Pinpoint the cell where the given text exists, returning its [X, Y] midpoint coordinate. 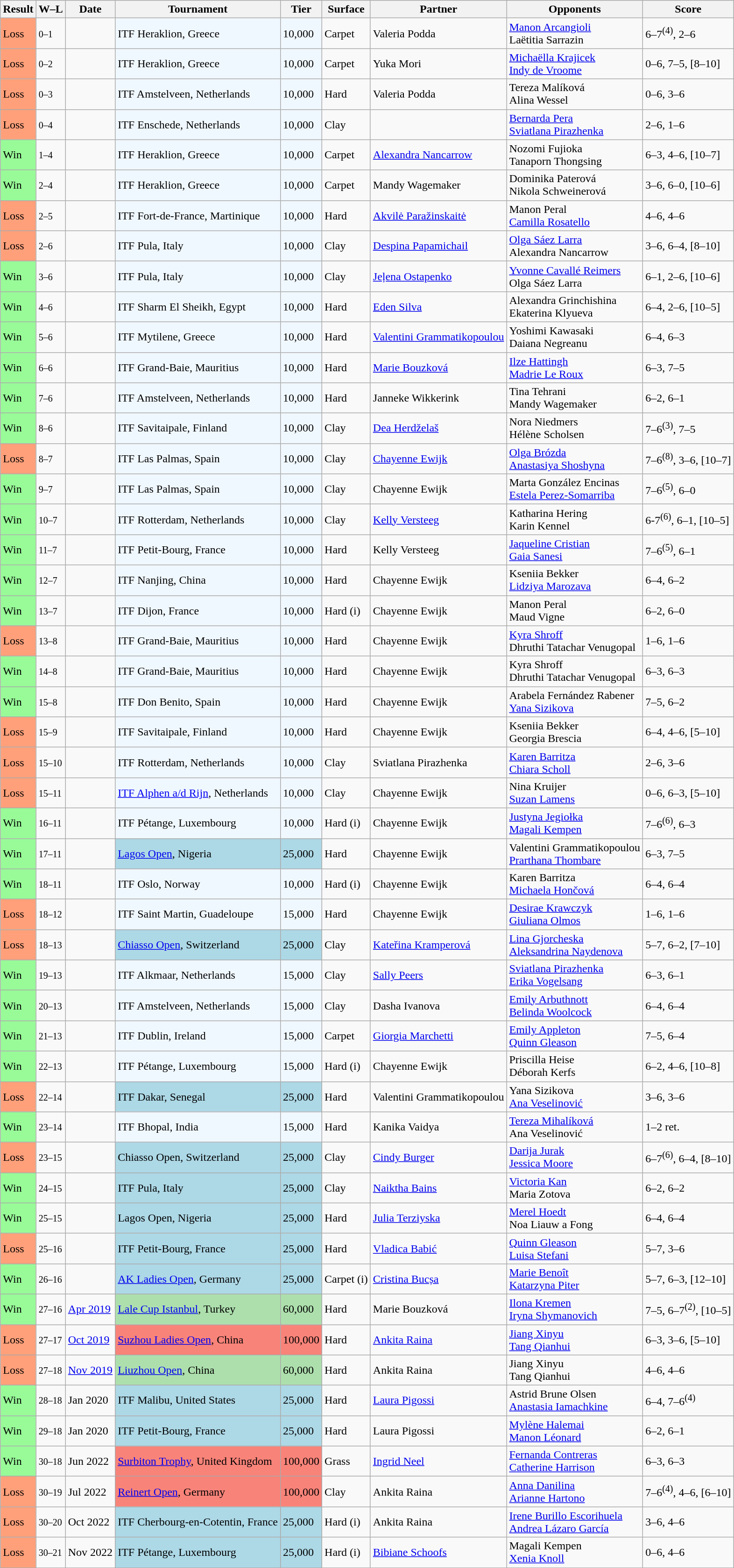
28–18 [50, 1401]
Anna Danilina Arianne Hartono [575, 1491]
Bernarda Pera Sviatlana Pirazhenka [575, 124]
Eden Silva [438, 306]
ITF Dijon, France [198, 611]
Kseniia Bekker Lidziya Marozava [575, 580]
26–16 [50, 1278]
1–2 ret. [688, 1127]
Surface [346, 9]
ITF Sharm El Sheikh, Egypt [198, 306]
Karen Barritza Michaela Hončová [575, 884]
25–15 [50, 1218]
8–7 [50, 459]
Cindy Burger [438, 1157]
ITF Mytilene, Greece [198, 337]
Date [90, 9]
22–14 [50, 1096]
Kanika Vaidya [438, 1127]
3–6 [50, 276]
Julia Terziyska [438, 1218]
6–2, 4–6, [10–8] [688, 1067]
Emily Arbuthnott Belinda Woolcock [575, 1006]
3–6, 6–0, [10–6] [688, 185]
Marie Benoît Katarzyna Piter [575, 1278]
Sally Peers [438, 975]
27–16 [50, 1309]
6–1, 2–6, [10–6] [688, 276]
Giorgia Marchetti [438, 1036]
Arabela Fernández Rabener Yana Sizikova [575, 701]
6–7(6), 6–4, [8–10] [688, 1157]
0–6, 7–5, [8–10] [688, 64]
17–11 [50, 854]
Tournament [198, 9]
Manon Arcangioli Laëtitia Sarrazin [575, 34]
Sviatlana Pirazhenka Erika Vogelsang [575, 975]
Dea Herdželaš [438, 429]
27–17 [50, 1339]
ITF Nanjing, China [198, 580]
Ilze Hattingh Madrie Le Roux [575, 367]
Ingrid Neel [438, 1462]
Marta González Encinas Estela Perez-Somarriba [575, 489]
Nina Kruijer Suzan Lamens [575, 793]
3–6, 3–6 [688, 1096]
0–4 [50, 124]
ITF Malibu, United States [198, 1401]
Irene Burillo Escorihuela Andrea Lázaro García [575, 1522]
6–2, 6–0 [688, 611]
Jeļena Ostapenko [438, 276]
14–8 [50, 671]
Nozomi Fujioka Tanaporn Thongsing [575, 155]
Oct 2019 [90, 1339]
7–5, 6–7(2), [10–5] [688, 1309]
13–7 [50, 611]
0–6, 6–3, [5–10] [688, 793]
ITF Bhopal, India [198, 1127]
13–8 [50, 641]
Olga Brózda Anastasiya Shoshyna [575, 459]
Lale Cup Istanbul, Turkey [198, 1309]
24–15 [50, 1188]
Tereza Malíková Alina Wessel [575, 94]
Bibiane Schoofs [438, 1552]
Fernanda Contreras Catherine Harrison [575, 1462]
23–15 [50, 1157]
23–14 [50, 1127]
27–18 [50, 1370]
7–5, 6–2 [688, 701]
Opponents [575, 9]
Despina Papamichail [438, 246]
Cristina Bucșa [438, 1278]
5–7, 6–2, [7–10] [688, 945]
3–6, 4–6 [688, 1522]
0–6, 4–6 [688, 1552]
6–6 [50, 367]
7–5, 6–4 [688, 1036]
Nov 2022 [90, 1552]
ITF Don Benito, Spain [198, 701]
18–11 [50, 884]
Tereza Mihalíková Ana Veselinović [575, 1127]
30–18 [50, 1462]
Astrid Brune Olsen Anastasia Iamachkine [575, 1401]
5–7, 3–6 [688, 1249]
15–8 [50, 701]
Vladica Babić [438, 1249]
Emily Appleton Quinn Gleason [575, 1036]
6–7(4), 2–6 [688, 34]
7–6(5), 6–1 [688, 550]
Kateřina Kramperová [438, 945]
Yvonne Cavallé Reimers Olga Sáez Larra [575, 276]
6–4, 4–6, [5–10] [688, 732]
5–7, 6–3, [12–10] [688, 1278]
21–13 [50, 1036]
Merel Hoedt Noa Liauw a Fong [575, 1218]
Valentini Grammatikopoulou Prarthana Thombare [575, 854]
0–1 [50, 34]
15–10 [50, 762]
Result [18, 9]
Yoshimi Kawasaki Daiana Negreanu [575, 337]
Manon Peral Maud Vigne [575, 611]
Jul 2022 [90, 1491]
Score [688, 9]
6–3, 4–6, [10–7] [688, 155]
7–6(3), 7–5 [688, 429]
Yuka Mori [438, 64]
ITF Dakar, Senegal [198, 1096]
Carpet (i) [346, 1278]
Nov 2019 [90, 1370]
29–18 [50, 1431]
Grass [346, 1462]
0–6, 3–6 [688, 94]
6-7(6), 6–1, [10–5] [688, 519]
8–6 [50, 429]
ITF Saint Martin, Guadeloupe [198, 914]
30–20 [50, 1522]
Justyna Jegiołka Magali Kempen [575, 823]
Karen Barritza Chiara Scholl [575, 762]
Sviatlana Pirazhenka [438, 762]
Tier [302, 9]
Naiktha Bains [438, 1188]
ITF Fort-de-France, Martinique [198, 216]
Desirae Krawczyk Giuliana Olmos [575, 914]
18–13 [50, 945]
2–6, 1–6 [688, 124]
7–6(4), 4–6, [6–10] [688, 1491]
6–2, 6–2 [688, 1188]
Michaëlla Krajicek Indy de Vroome [575, 64]
Manon Peral Camilla Rosatello [575, 216]
Jun 2022 [90, 1462]
Priscilla Heise Déborah Kerfs [575, 1067]
16–11 [50, 823]
Mandy Wagemaker [438, 185]
AK Ladies Open, Germany [198, 1278]
12–7 [50, 580]
Yana Sizikova Ana Veselinović [575, 1096]
0–2 [50, 64]
22–13 [50, 1067]
Victoria Kan Maria Zotova [575, 1188]
6–4, 2–6, [10–5] [688, 306]
9–7 [50, 489]
Janneke Wikkerink [438, 398]
Dominika Paterová Nikola Schweinerová [575, 185]
30–21 [50, 1552]
2–4 [50, 185]
Kseniia Bekker Georgia Brescia [575, 732]
6–4, 6–3 [688, 337]
18–12 [50, 914]
Akvilė Paražinskaitė [438, 216]
Darija Jurak Jessica Moore [575, 1157]
ITF Alphen a/d Rijn, Netherlands [198, 793]
Katharina Hering Karin Kennel [575, 519]
19–13 [50, 975]
Quinn Gleason Luisa Stefani [575, 1249]
Partner [438, 9]
2–6 [50, 246]
ITF Cherbourg-en-Cotentin, France [198, 1522]
11–7 [50, 550]
ITF Alkmaar, Netherlands [198, 975]
4–6 [50, 306]
30–19 [50, 1491]
7–6 [50, 398]
Alexandra Grinchishina Ekaterina Klyueva [575, 306]
20–13 [50, 1006]
3–6, 6–4, [8–10] [688, 246]
15–9 [50, 732]
1–4 [50, 155]
Alexandra Nancarrow [438, 155]
Magali Kempen Xenia Knoll [575, 1552]
Jaqueline Cristian Gaia Sanesi [575, 550]
Nora Niedmers Hélène Scholsen [575, 429]
5–6 [50, 337]
6–3, 3–6, [5–10] [688, 1339]
7–6(5), 6–0 [688, 489]
7–6(8), 3–6, [10–7] [688, 459]
Ilona Kremen Iryna Shymanovich [575, 1309]
25–16 [50, 1249]
Oct 2022 [90, 1522]
Lina Gjorcheska Aleksandrina Naydenova [575, 945]
6–3, 6–1 [688, 975]
Tina Tehrani Mandy Wagemaker [575, 398]
6–4, 6–2 [688, 580]
ITF Dublin, Ireland [198, 1036]
0–3 [50, 94]
10–7 [50, 519]
Surbiton Trophy, United Kingdom [198, 1462]
2–6, 3–6 [688, 762]
Mylène Halemai Manon Léonard [575, 1431]
ITF Oslo, Norway [198, 884]
Dasha Ivanova [438, 1006]
6–4, 7–6(4) [688, 1401]
Reinert Open, Germany [198, 1491]
15–11 [50, 793]
Liuzhou Open, China [198, 1370]
7–6(6), 6–3 [688, 823]
Suzhou Ladies Open, China [198, 1339]
Apr 2019 [90, 1309]
2–5 [50, 216]
ITF Enschede, Netherlands [198, 124]
Olga Sáez Larra Alexandra Nancarrow [575, 246]
W–L [50, 9]
